Locate the cell with the specified text and output its [X, Y] center coordinate. 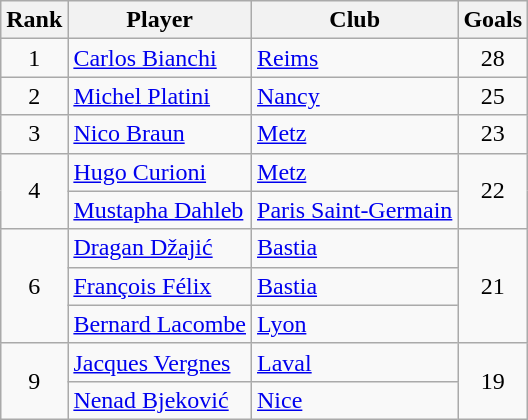
Reims [355, 58]
Goals [493, 20]
Paris Saint-Germain [355, 210]
1 [34, 58]
Club [355, 20]
22 [493, 191]
Nico Braun [160, 134]
Carlos Bianchi [160, 58]
Nenad Bjeković [160, 400]
Mustapha Dahleb [160, 210]
21 [493, 286]
23 [493, 134]
Nancy [355, 96]
Bernard Lacombe [160, 324]
Lyon [355, 324]
Rank [34, 20]
Michel Platini [160, 96]
9 [34, 381]
Jacques Vergnes [160, 362]
4 [34, 191]
2 [34, 96]
Hugo Curioni [160, 172]
3 [34, 134]
François Félix [160, 286]
28 [493, 58]
6 [34, 286]
19 [493, 381]
25 [493, 96]
Nice [355, 400]
Dragan Džajić [160, 248]
Laval [355, 362]
Player [160, 20]
